Extract the (X, Y) coordinate from the center of the cell holding the provided text.  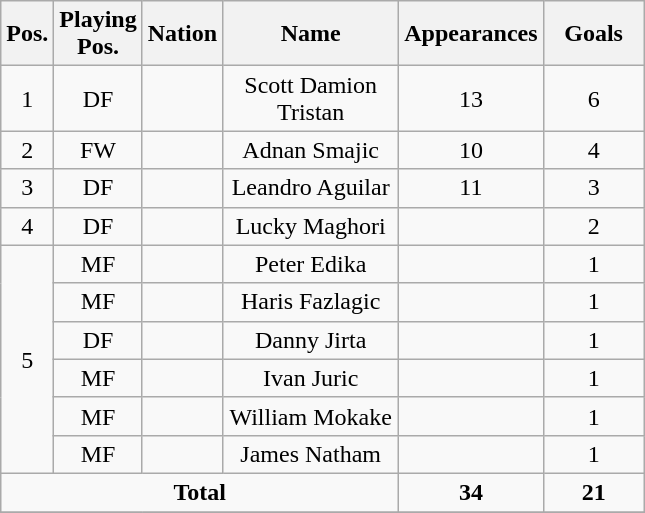
James Natham (311, 454)
34 (471, 492)
5 (28, 359)
Danny Jirta (311, 340)
Peter Edika (311, 264)
FW (98, 150)
Total (200, 492)
Nation (182, 34)
Lucky Maghori (311, 226)
Ivan Juric (311, 378)
Haris Fazlagic (311, 302)
11 (471, 188)
Appearances (471, 34)
Pos. (28, 34)
Leandro Aguilar (311, 188)
13 (471, 98)
10 (471, 150)
Goals (594, 34)
Playing Pos. (98, 34)
William Mokake (311, 416)
Scott Damion Tristan (311, 98)
Adnan Smajic (311, 150)
21 (594, 492)
Name (311, 34)
6 (594, 98)
